Capture the cell that displays the provided text and extract its (x, y) central coordinate. 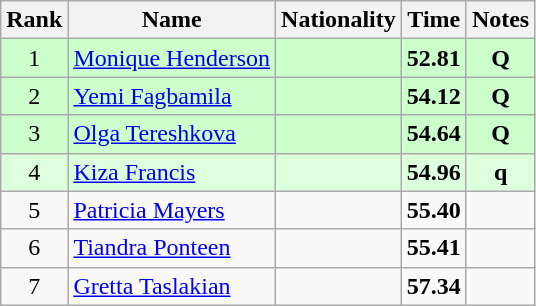
54.64 (434, 134)
55.41 (434, 248)
54.12 (434, 96)
Name (172, 20)
Nationality (339, 20)
Yemi Fagbamila (172, 96)
Rank (34, 20)
4 (34, 172)
q (500, 172)
Monique Henderson (172, 58)
3 (34, 134)
Gretta Taslakian (172, 286)
54.96 (434, 172)
57.34 (434, 286)
Kiza Francis (172, 172)
6 (34, 248)
Patricia Mayers (172, 210)
Time (434, 20)
55.40 (434, 210)
2 (34, 96)
52.81 (434, 58)
5 (34, 210)
Notes (500, 20)
Tiandra Ponteen (172, 248)
Olga Tereshkova (172, 134)
7 (34, 286)
1 (34, 58)
